Find where the given text appears and provide that cell's center as [X, Y] coordinate. 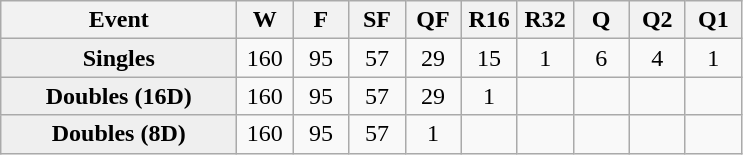
QF [433, 20]
4 [657, 58]
Singles [119, 58]
R16 [489, 20]
SF [377, 20]
6 [601, 58]
Doubles (8D) [119, 134]
Event [119, 20]
Q2 [657, 20]
Doubles (16D) [119, 96]
F [321, 20]
W [265, 20]
15 [489, 58]
Q [601, 20]
R32 [545, 20]
Q1 [713, 20]
